Locate the cell with the specified text and output its [X, Y] center coordinate. 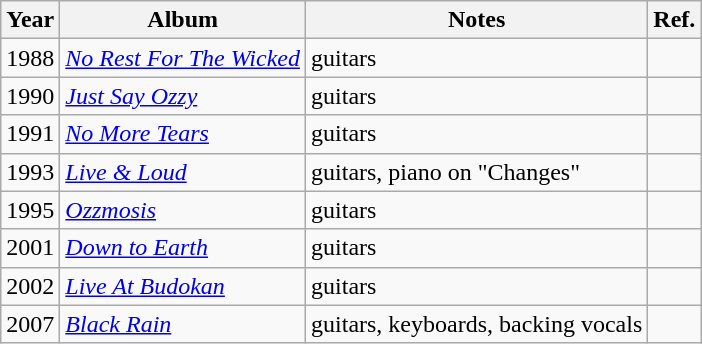
Notes [477, 20]
1988 [30, 58]
No More Tears [183, 134]
Just Say Ozzy [183, 96]
Live At Budokan [183, 286]
guitars, keyboards, backing vocals [477, 324]
Ref. [674, 20]
2007 [30, 324]
1995 [30, 210]
guitars, piano on "Changes" [477, 172]
1990 [30, 96]
1991 [30, 134]
Black Rain [183, 324]
Live & Loud [183, 172]
Ozzmosis [183, 210]
Album [183, 20]
2001 [30, 248]
2002 [30, 286]
Down to Earth [183, 248]
Year [30, 20]
1993 [30, 172]
No Rest For The Wicked [183, 58]
